Pinpoint the cell where the given text exists, returning its [X, Y] midpoint coordinate. 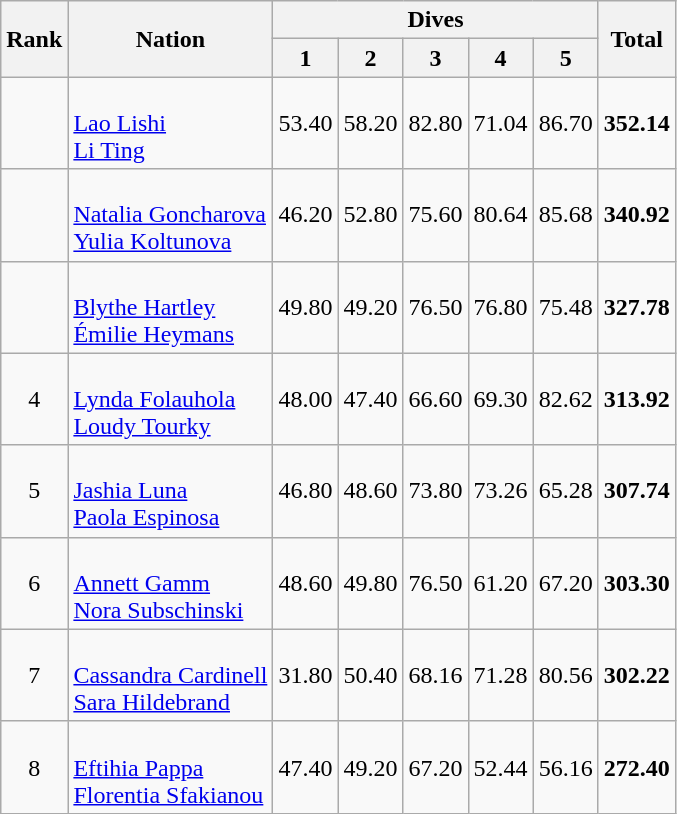
69.30 [500, 399]
76.80 [500, 307]
Lynda Folauhola Loudy Tourky [170, 399]
52.44 [500, 767]
50.40 [370, 675]
46.80 [306, 491]
82.62 [566, 399]
80.64 [500, 215]
52.80 [370, 215]
Nation [170, 39]
Dives [436, 20]
Lao Lishi Li Ting [170, 123]
71.04 [500, 123]
85.68 [566, 215]
3 [436, 58]
Total [636, 39]
Rank [34, 39]
327.78 [636, 307]
272.40 [636, 767]
68.16 [436, 675]
82.80 [436, 123]
313.92 [636, 399]
8 [34, 767]
56.16 [566, 767]
Cassandra Cardinell Sara Hildebrand [170, 675]
80.56 [566, 675]
73.80 [436, 491]
Jashia Luna Paola Espinosa [170, 491]
66.60 [436, 399]
7 [34, 675]
307.74 [636, 491]
Annett Gamm Nora Subschinski [170, 583]
46.20 [306, 215]
31.80 [306, 675]
340.92 [636, 215]
Natalia Goncharova Yulia Koltunova [170, 215]
Blythe Hartley Émilie Heymans [170, 307]
86.70 [566, 123]
53.40 [306, 123]
71.28 [500, 675]
302.22 [636, 675]
352.14 [636, 123]
75.60 [436, 215]
48.00 [306, 399]
61.20 [500, 583]
Eftihia Pappa Florentia Sfakianou [170, 767]
75.48 [566, 307]
2 [370, 58]
65.28 [566, 491]
58.20 [370, 123]
6 [34, 583]
1 [306, 58]
303.30 [636, 583]
73.26 [500, 491]
